Pinpoint the cell where the given text exists, returning its (X, Y) midpoint coordinate. 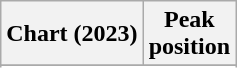
Chart (2023) (72, 34)
Peakposition (189, 34)
